Determine the (X, Y) coordinate at the center of the cell enclosing the given text.  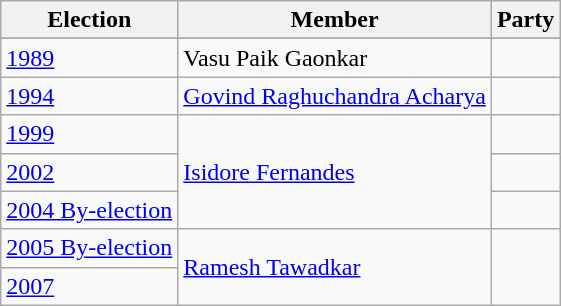
Election (90, 20)
Member (335, 20)
Ramesh Tawadkar (335, 267)
Govind Raghuchandra Acharya (335, 96)
1994 (90, 96)
2005 By-election (90, 248)
Party (525, 20)
2002 (90, 172)
1999 (90, 134)
Isidore Fernandes (335, 172)
2004 By-election (90, 210)
2007 (90, 286)
Vasu Paik Gaonkar (335, 58)
1989 (90, 58)
